For the text-containing cell, return its midpoint in [X, Y] coordinate format. 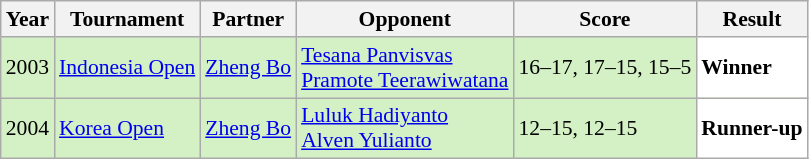
Year [28, 19]
2003 [28, 68]
16–17, 17–15, 15–5 [604, 68]
Indonesia Open [127, 68]
2004 [28, 128]
Tesana Panvisvas Pramote Teerawiwatana [404, 68]
Runner-up [752, 128]
Partner [248, 19]
Tournament [127, 19]
Winner [752, 68]
Korea Open [127, 128]
Score [604, 19]
Opponent [404, 19]
Result [752, 19]
Luluk Hadiyanto Alven Yulianto [404, 128]
12–15, 12–15 [604, 128]
